Scan for the cell matching the given text and deliver its (X, Y) coordinate at center. 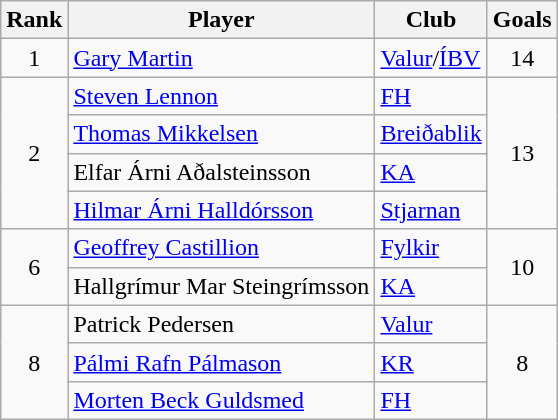
10 (522, 267)
Fylkir (431, 248)
Geoffrey Castillion (222, 248)
Morten Beck Guldsmed (222, 400)
Hallgrímur Mar Steingrímsson (222, 286)
Goals (522, 20)
Stjarnan (431, 210)
Breiðablik (431, 134)
Valur (431, 324)
Patrick Pedersen (222, 324)
Thomas Mikkelsen (222, 134)
Pálmi Rafn Pálmason (222, 362)
2 (34, 153)
Gary Martin (222, 58)
KR (431, 362)
Elfar Árni Aðalsteinsson (222, 172)
Hilmar Árni Halldórsson (222, 210)
Club (431, 20)
13 (522, 153)
Player (222, 20)
1 (34, 58)
6 (34, 267)
Rank (34, 20)
14 (522, 58)
Steven Lennon (222, 96)
Valur/ÍBV (431, 58)
